Identify which cell holds the provided text, then report its [X, Y] central coordinate. 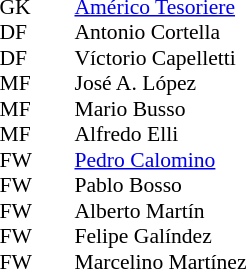
Pedro Calomino [160, 160]
Alberto Martín [160, 211]
Mario Busso [160, 109]
José A. López [160, 83]
Víctorio Capelletti [160, 58]
Alfredo Elli [160, 135]
Antonio Cortella [160, 33]
Pablo Bosso [160, 185]
Felipe Galíndez [160, 237]
